Extract the [x, y] coordinate from the center of the cell holding the provided text.  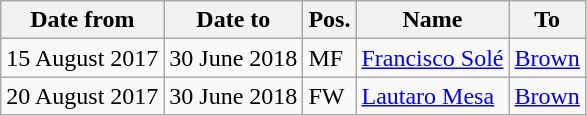
Date from [82, 20]
MF [330, 58]
FW [330, 96]
15 August 2017 [82, 58]
Pos. [330, 20]
20 August 2017 [82, 96]
Francisco Solé [432, 58]
Date to [234, 20]
To [547, 20]
Name [432, 20]
Lautaro Mesa [432, 96]
